Locate the cell with the specified text and output its (X, Y) center coordinate. 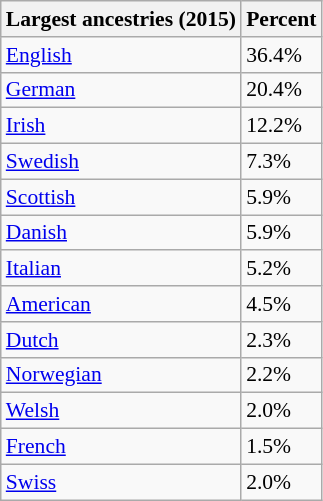
2.3% (281, 340)
1.5% (281, 447)
Largest ancestries (2015) (121, 19)
5.2% (281, 269)
36.4% (281, 55)
2.2% (281, 375)
Percent (281, 19)
Danish (121, 233)
Welsh (121, 411)
French (121, 447)
Dutch (121, 340)
American (121, 304)
English (121, 55)
Swiss (121, 482)
Swedish (121, 162)
Norwegian (121, 375)
Italian (121, 269)
Irish (121, 126)
German (121, 90)
12.2% (281, 126)
Scottish (121, 197)
4.5% (281, 304)
7.3% (281, 162)
20.4% (281, 90)
